Provide the [X, Y] coordinate of the cell's center where the given text is located.  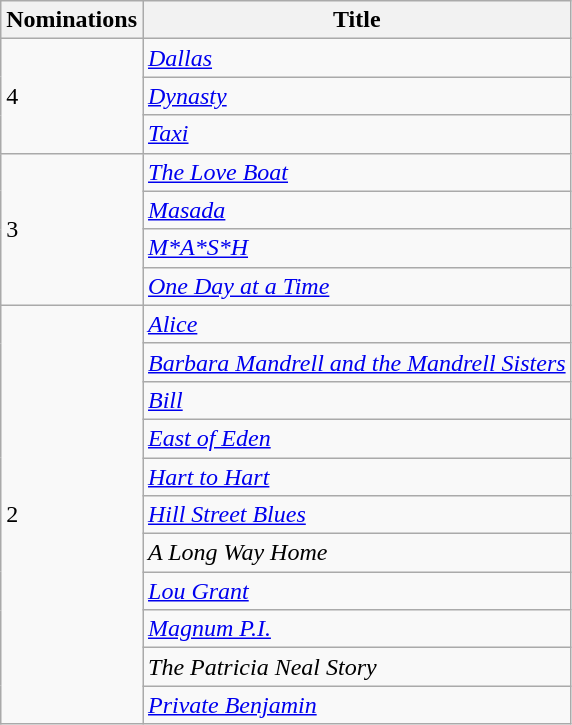
4 [72, 96]
Dallas [356, 58]
The Patricia Neal Story [356, 667]
3 [72, 229]
Alice [356, 324]
The Love Boat [356, 172]
East of Eden [356, 438]
Title [356, 20]
Masada [356, 210]
Barbara Mandrell and the Mandrell Sisters [356, 362]
One Day at a Time [356, 286]
M*A*S*H [356, 248]
Nominations [72, 20]
Hill Street Blues [356, 515]
Taxi [356, 134]
A Long Way Home [356, 553]
Hart to Hart [356, 477]
Private Benjamin [356, 705]
Bill [356, 400]
Magnum P.I. [356, 629]
2 [72, 514]
Dynasty [356, 96]
Lou Grant [356, 591]
